Provide the (x, y) coordinate of the cell's center where the given text is located.  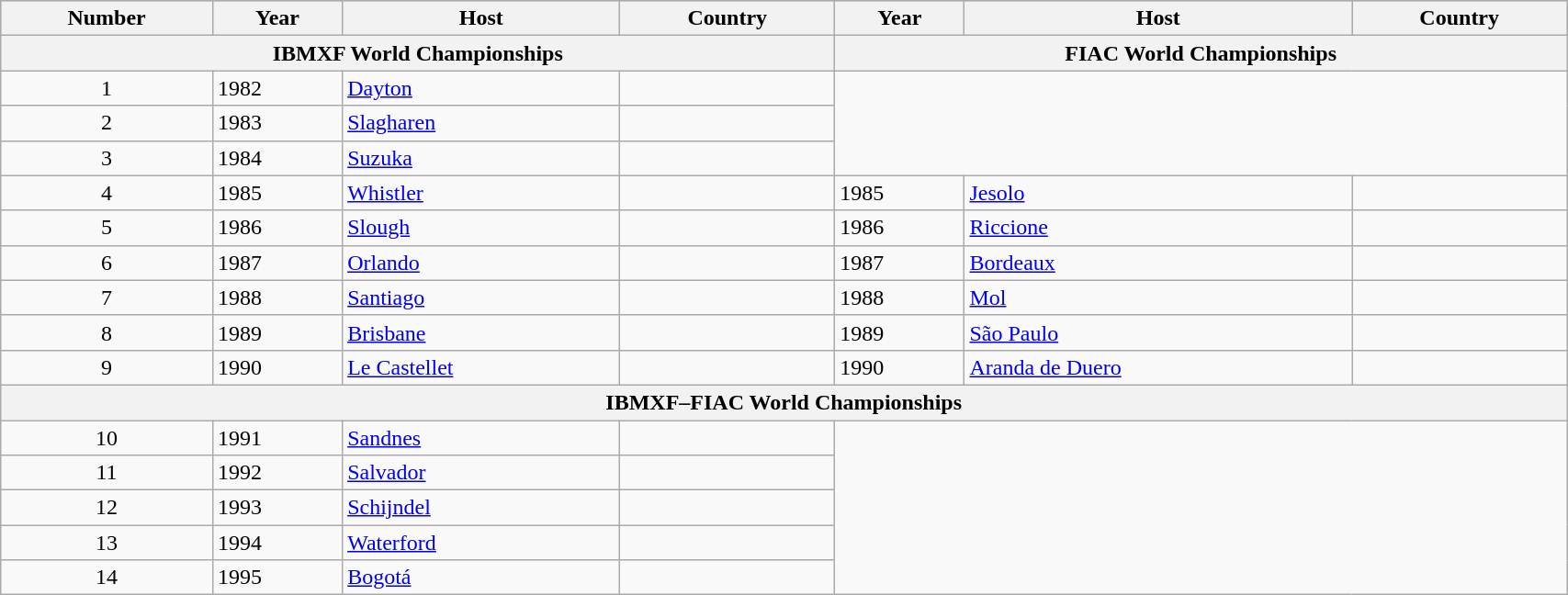
Number (107, 18)
IBMXF World Championships (418, 53)
7 (107, 297)
1991 (277, 438)
Suzuka (481, 158)
Santiago (481, 297)
1984 (277, 158)
6 (107, 263)
Schijndel (481, 508)
Le Castellet (481, 367)
2 (107, 123)
Bordeaux (1158, 263)
Orlando (481, 263)
Riccione (1158, 228)
4 (107, 193)
Jesolo (1158, 193)
1992 (277, 473)
Whistler (481, 193)
12 (107, 508)
1 (107, 88)
Waterford (481, 543)
1983 (277, 123)
1994 (277, 543)
10 (107, 438)
13 (107, 543)
Brisbane (481, 332)
1995 (277, 578)
FIAC World Championships (1201, 53)
3 (107, 158)
1982 (277, 88)
Aranda de Duero (1158, 367)
Salvador (481, 473)
14 (107, 578)
Dayton (481, 88)
1993 (277, 508)
Slough (481, 228)
8 (107, 332)
Bogotá (481, 578)
Sandnes (481, 438)
Slagharen (481, 123)
São Paulo (1158, 332)
Mol (1158, 297)
5 (107, 228)
9 (107, 367)
IBMXF–FIAC World Championships (784, 402)
11 (107, 473)
